Detect which cell encompasses the target text, then output its (x, y) center coordinate. 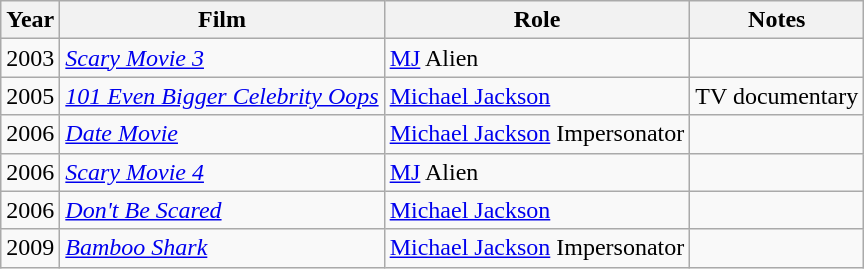
Don't Be Scared (222, 210)
Scary Movie 4 (222, 172)
TV documentary (777, 96)
Scary Movie 3 (222, 58)
Date Movie (222, 134)
Bamboo Shark (222, 248)
2003 (30, 58)
Role (537, 20)
Year (30, 20)
2009 (30, 248)
Film (222, 20)
101 Even Bigger Celebrity Oops (222, 96)
Notes (777, 20)
2005 (30, 96)
